From the cell containing the given text, extract its center point as (X, Y) coordinate. 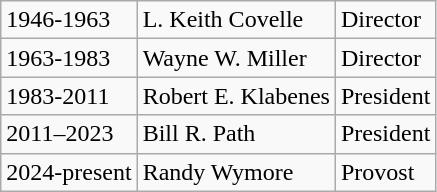
Bill R. Path (236, 134)
L. Keith Covelle (236, 20)
1983-2011 (69, 96)
1946-1963 (69, 20)
Wayne W. Miller (236, 58)
Provost (385, 172)
2011–2023 (69, 134)
Randy Wymore (236, 172)
Robert E. Klabenes (236, 96)
1963-1983 (69, 58)
2024-present (69, 172)
